Identify which cell holds the provided text, then report its [x, y] central coordinate. 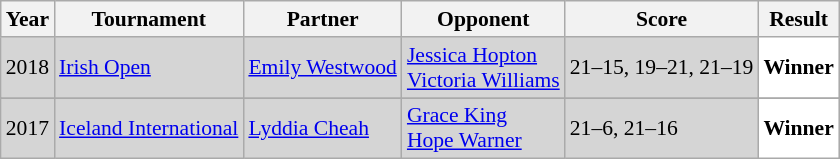
Tournament [148, 19]
Partner [322, 19]
21–15, 19–21, 21–19 [662, 68]
Jessica Hopton Victoria Williams [484, 68]
Iceland International [148, 128]
Score [662, 19]
Grace King Hope Warner [484, 128]
Result [798, 19]
Lyddia Cheah [322, 128]
Irish Open [148, 68]
Year [28, 19]
21–6, 21–16 [662, 128]
2018 [28, 68]
2017 [28, 128]
Emily Westwood [322, 68]
Opponent [484, 19]
